From the cell containing the given text, extract its center point as (x, y) coordinate. 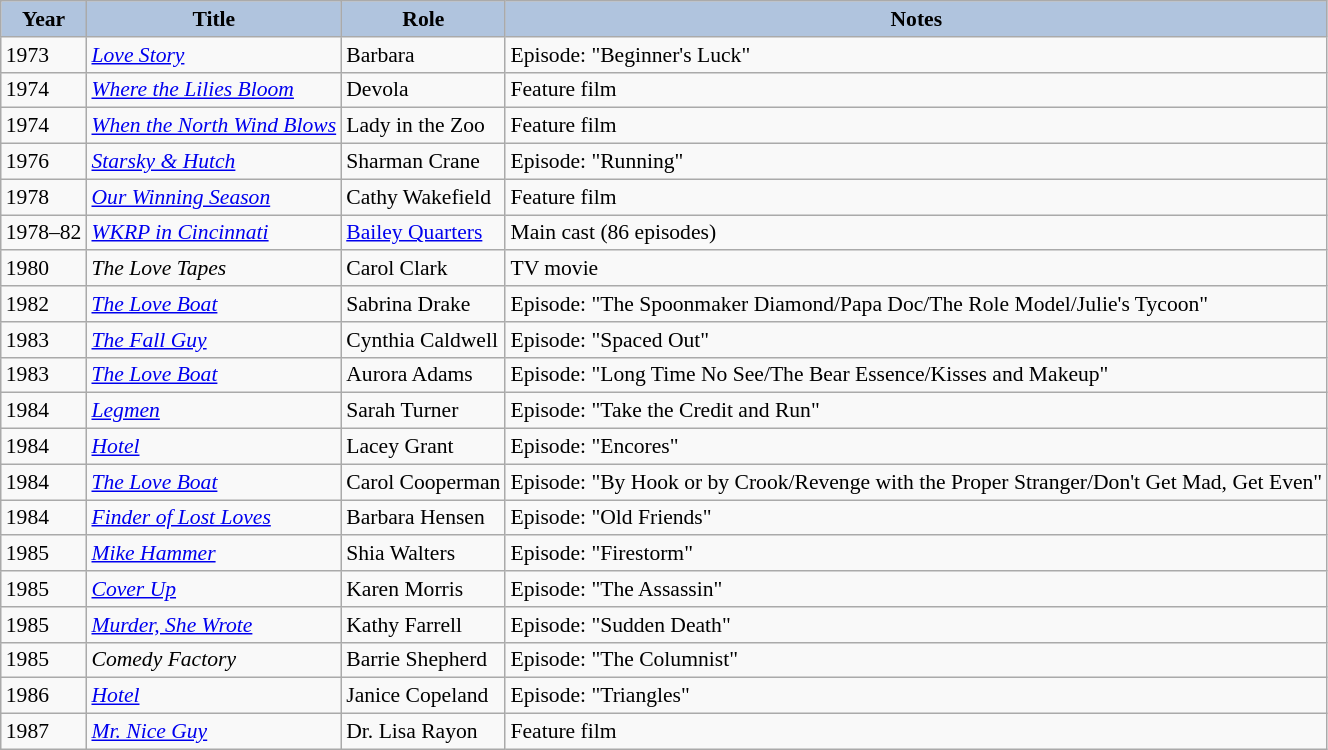
Barbara (423, 55)
Kathy Farrell (423, 625)
Lady in the Zoo (423, 126)
Episode: "Encores" (916, 447)
Episode: "Firestorm" (916, 554)
Devola (423, 90)
Sabrina Drake (423, 304)
Episode: "Running" (916, 162)
Episode: "Long Time No See/The Bear Essence/Kisses and Makeup" (916, 375)
Sarah Turner (423, 411)
Janice Copeland (423, 696)
Murder, She Wrote (214, 625)
Episode: "Old Friends" (916, 518)
Episode: "Beginner's Luck" (916, 55)
1973 (44, 55)
1976 (44, 162)
Our Winning Season (214, 197)
Shia Walters (423, 554)
Episode: "The Columnist" (916, 660)
Aurora Adams (423, 375)
TV movie (916, 269)
Episode: "Spaced Out" (916, 340)
Barrie Shepherd (423, 660)
Episode: "The Assassin" (916, 589)
Karen Morris (423, 589)
Main cast (86 episodes) (916, 233)
The Fall Guy (214, 340)
Bailey Quarters (423, 233)
Starsky & Hutch (214, 162)
Carol Cooperman (423, 482)
Episode: "Sudden Death" (916, 625)
Episode: "By Hook or by Crook/Revenge with the Proper Stranger/Don't Get Mad, Get Even" (916, 482)
1978–82 (44, 233)
Role (423, 19)
Carol Clark (423, 269)
1987 (44, 732)
Barbara Hensen (423, 518)
Mr. Nice Guy (214, 732)
Episode: "The Spoonmaker Diamond/Papa Doc/The Role Model/Julie's Tycoon" (916, 304)
Episode: "Take the Credit and Run" (916, 411)
Notes (916, 19)
Episode: "Triangles" (916, 696)
WKRP in Cincinnati (214, 233)
Title (214, 19)
Lacey Grant (423, 447)
Cynthia Caldwell (423, 340)
Cover Up (214, 589)
Finder of Lost Loves (214, 518)
1982 (44, 304)
1978 (44, 197)
Cathy Wakefield (423, 197)
Year (44, 19)
Legmen (214, 411)
1986 (44, 696)
Where the Lilies Bloom (214, 90)
Comedy Factory (214, 660)
Mike Hammer (214, 554)
1980 (44, 269)
When the North Wind Blows (214, 126)
Sharman Crane (423, 162)
Love Story (214, 55)
The Love Tapes (214, 269)
Dr. Lisa Rayon (423, 732)
